Search for the cell housing the specified text and yield its (X, Y) center coordinate. 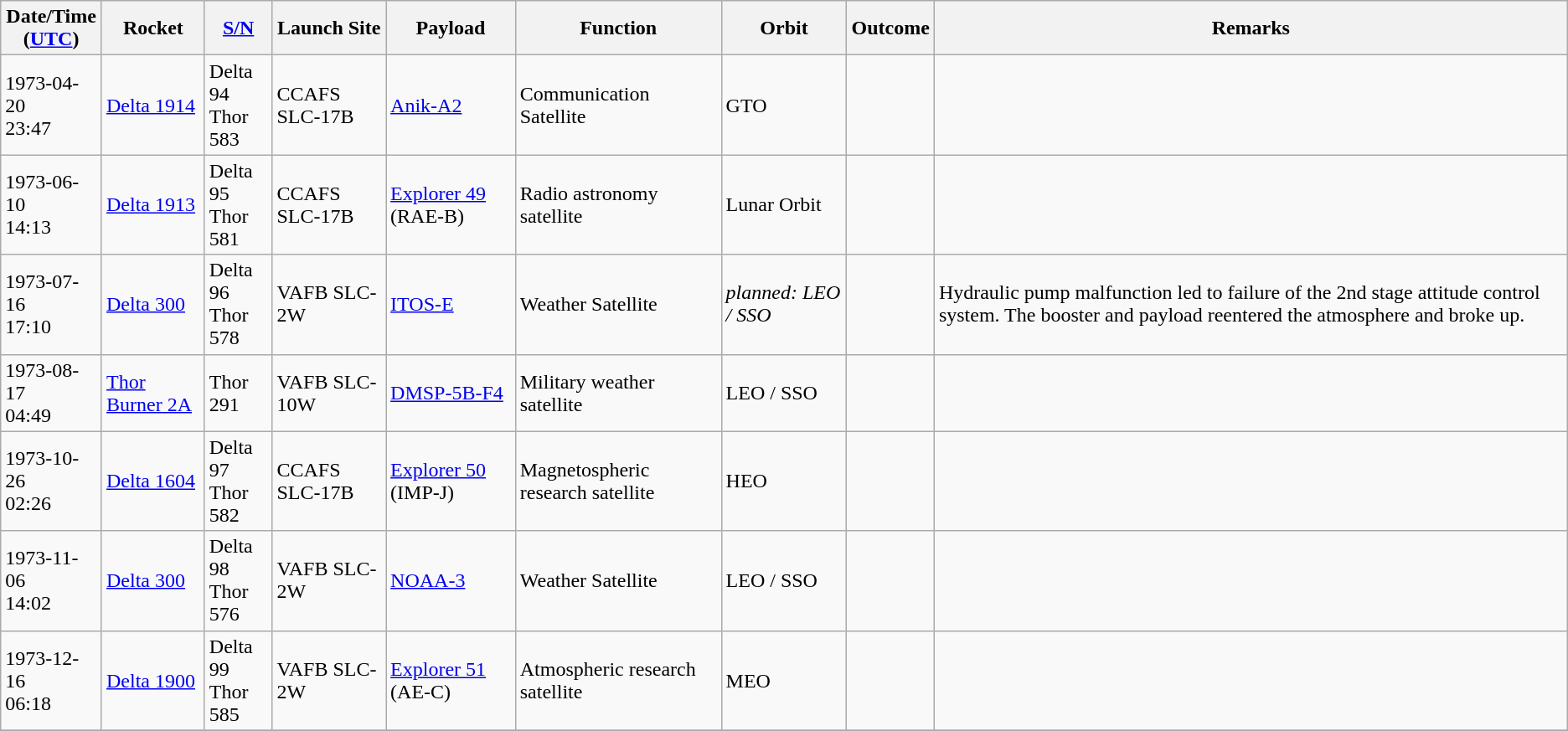
Anik-A2 (451, 106)
planned: LEO / SSO (784, 305)
Explorer 51 (AE-C) (451, 680)
Launch Site (329, 28)
GTO (784, 106)
Payload (451, 28)
Explorer 50 (IMP-J) (451, 481)
Communication Satellite (618, 106)
1973-11-0614:02 (52, 581)
Delta 98Thor 576 (238, 581)
ITOS-E (451, 305)
Outcome (890, 28)
1973-06-1014:13 (52, 204)
Delta 1604 (152, 481)
1973-04-2023:47 (52, 106)
Delta 99Thor 585 (238, 680)
Delta 1913 (152, 204)
Rocket (152, 28)
Thor Burner 2A (152, 393)
Thor 291 (238, 393)
Hydraulic pump malfunction led to failure of the 2nd stage attitude control system. The booster and payload reentered the atmosphere and broke up. (1251, 305)
Atmospheric research satellite (618, 680)
1973-12-1606:18 (52, 680)
Military weather satellite (618, 393)
Function (618, 28)
S/N (238, 28)
VAFB SLC-10W (329, 393)
Delta 95Thor 581 (238, 204)
Delta 97Thor 582 (238, 481)
Remarks (1251, 28)
Radio astronomy satellite (618, 204)
1973-07-1617:10 (52, 305)
Orbit (784, 28)
Delta 1900 (152, 680)
Delta 96Thor 578 (238, 305)
Delta 1914 (152, 106)
Delta 94Thor 583 (238, 106)
Date/Time(UTC) (52, 28)
MEO (784, 680)
Lunar Orbit (784, 204)
NOAA-3 (451, 581)
Explorer 49 (RAE-B) (451, 204)
Magnetospheric research satellite (618, 481)
DMSP-5B-F4 (451, 393)
1973-10-2602:26 (52, 481)
1973-08-1704:49 (52, 393)
HEO (784, 481)
